Determine the (X, Y) coordinate at the center of the cell enclosing the given text.  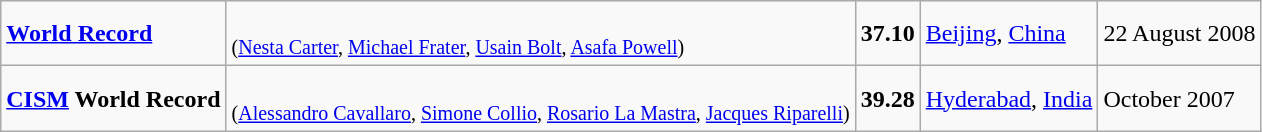
(Alessandro Cavallaro, Simone Collio, Rosario La Mastra, Jacques Riparelli) (540, 98)
(Nesta Carter, Michael Frater, Usain Bolt, Asafa Powell) (540, 34)
39.28 (888, 98)
22 August 2008 (1180, 34)
Beijing, China (1009, 34)
37.10 (888, 34)
Hyderabad, India (1009, 98)
World Record (114, 34)
CISM World Record (114, 98)
October 2007 (1180, 98)
